Extract the (x, y) coordinate from the center of the cell holding the provided text.  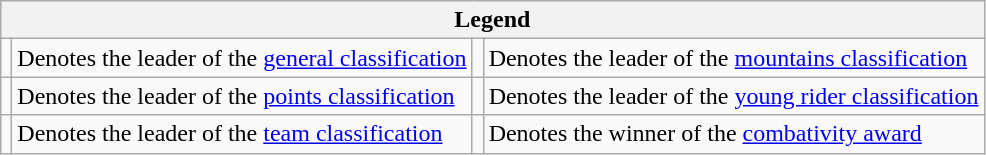
Legend (492, 20)
Denotes the winner of the combativity award (734, 134)
Denotes the leader of the team classification (242, 134)
Denotes the leader of the young rider classification (734, 96)
Denotes the leader of the points classification (242, 96)
Denotes the leader of the general classification (242, 58)
Denotes the leader of the mountains classification (734, 58)
